Search for the cell housing the specified text and yield its (x, y) center coordinate. 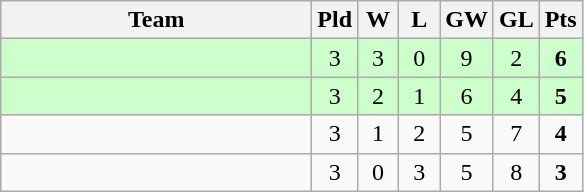
7 (516, 134)
W (378, 20)
Pld (335, 20)
Pts (560, 20)
8 (516, 172)
9 (467, 58)
GW (467, 20)
GL (516, 20)
L (420, 20)
Team (156, 20)
